From the cell containing the given text, extract its center point as [X, Y] coordinate. 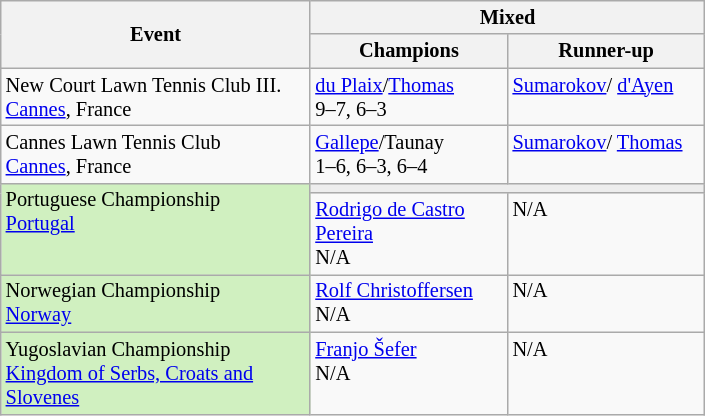
New Court Lawn Tennis Club III.Cannes, France [156, 97]
Champions [408, 51]
Rodrigo de Castro PereiraN/A [408, 234]
Runner-up [606, 51]
Sumarokov/ Thomas [606, 154]
Rolf ChristoffersenN/A [408, 303]
Franjo ŠeferN/A [408, 373]
Gallepe/Taunay1–6, 6–3, 6–4 [408, 154]
Mixed [507, 17]
Portuguese ChampionshipPortugal [156, 228]
Norwegian ChampionshipNorway [156, 303]
Sumarokov/ d'Ayen [606, 97]
du Plaix/Thomas9–7, 6–3 [408, 97]
Event [156, 34]
Cannes Lawn Tennis ClubCannes, France [156, 154]
Yugoslavian ChampionshipKingdom of Serbs, Croats and Slovenes [156, 373]
